Capture the cell that displays the provided text and extract its [x, y] central coordinate. 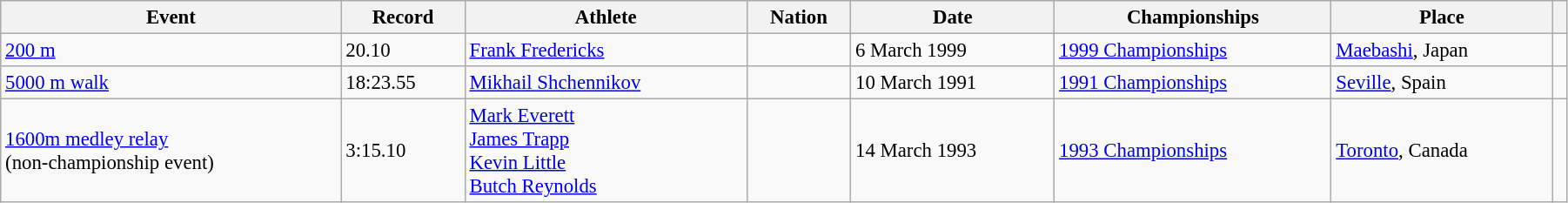
Record [403, 17]
Nation [799, 17]
Place [1442, 17]
Athlete [606, 17]
Date [953, 17]
10 March 1991 [953, 83]
Seville, Spain [1442, 83]
Maebashi, Japan [1442, 51]
1600m medley relay(non-championship event) [171, 152]
Mikhail Shchennikov [606, 83]
5000 m walk [171, 83]
1991 Championships [1193, 83]
Championships [1193, 17]
Mark EverettJames TrappKevin LittleButch Reynolds [606, 152]
1999 Championships [1193, 51]
3:15.10 [403, 152]
18:23.55 [403, 83]
6 March 1999 [953, 51]
1993 Championships [1193, 152]
Event [171, 17]
200 m [171, 51]
Toronto, Canada [1442, 152]
Frank Fredericks [606, 51]
14 March 1993 [953, 152]
20.10 [403, 51]
